Identify which cell holds the provided text, then report its (x, y) central coordinate. 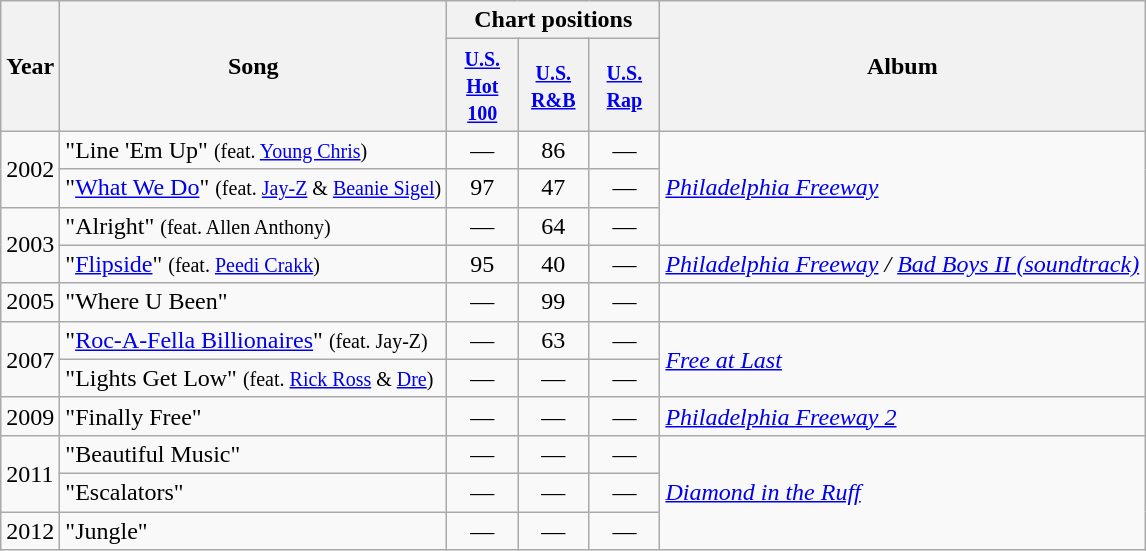
"What We Do" (feat. Jay-Z & Beanie Sigel) (254, 188)
63 (554, 340)
Chart positions (554, 20)
"Jungle" (254, 531)
Year (30, 66)
Philadelphia Freeway / Bad Boys II (soundtrack) (902, 264)
2012 (30, 531)
97 (482, 188)
Free at Last (902, 359)
Diamond in the Ruff (902, 492)
"Alright" (feat. Allen Anthony) (254, 226)
U.S. Hot 100 (482, 85)
Album (902, 66)
"Lights Get Low" (feat. Rick Ross & Dre) (254, 378)
"Beautiful Music" (254, 454)
47 (554, 188)
95 (482, 264)
Philadelphia Freeway 2 (902, 416)
2009 (30, 416)
86 (554, 150)
"Roc-A-Fella Billionaires" (feat. Jay-Z) (254, 340)
"Escalators" (254, 492)
2003 (30, 245)
"Line 'Em Up" (feat. Young Chris) (254, 150)
Philadelphia Freeway (902, 188)
2007 (30, 359)
99 (554, 302)
"Where U Been" (254, 302)
2005 (30, 302)
Song (254, 66)
2002 (30, 169)
U.S. Rap (624, 85)
U.S. R&B (554, 85)
64 (554, 226)
"Flipside" (feat. Peedi Crakk) (254, 264)
2011 (30, 473)
40 (554, 264)
"Finally Free" (254, 416)
